Return (x, y) of the center of cell containing provided text 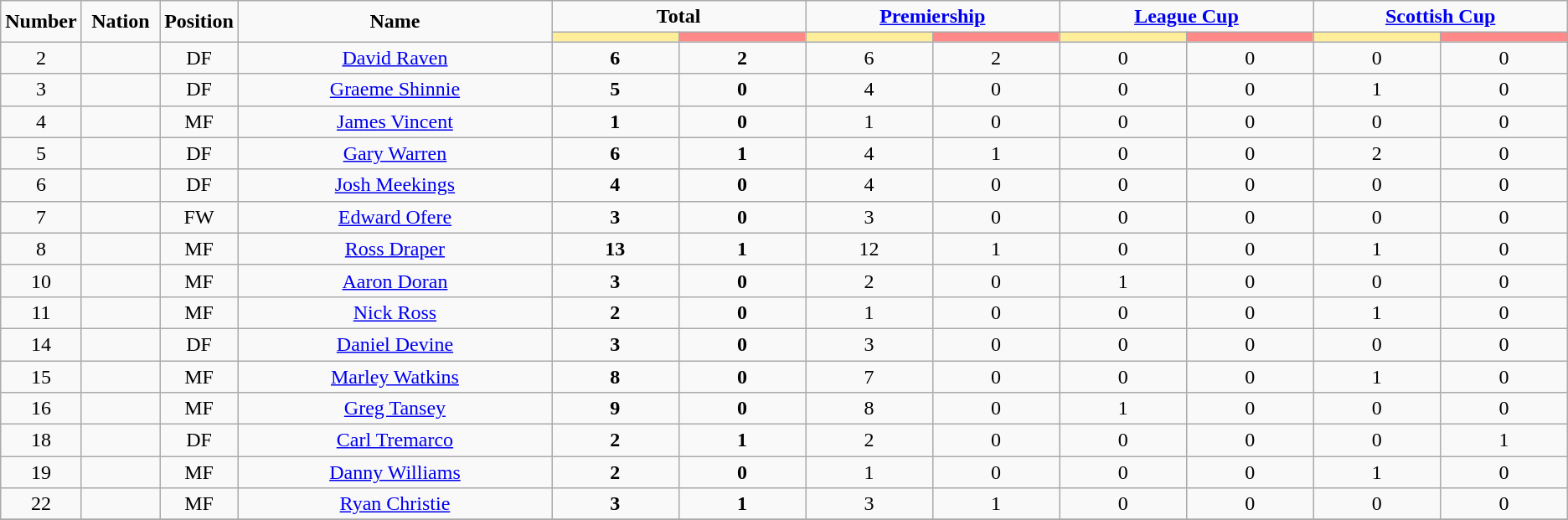
13 (615, 249)
9 (615, 409)
Premiership (933, 17)
Gary Warren (395, 153)
22 (41, 504)
15 (41, 376)
Marley Watkins (395, 376)
Number (41, 22)
League Cup (1186, 17)
Josh Meekings (395, 185)
Danny Williams (395, 472)
Nick Ross (395, 312)
14 (41, 344)
Nation (121, 22)
11 (41, 312)
19 (41, 472)
12 (869, 249)
16 (41, 409)
Carl Tremarco (395, 440)
Scottish Cup (1441, 17)
Position (199, 22)
Name (395, 22)
David Raven (395, 58)
Aaron Doran (395, 281)
James Vincent (395, 121)
FW (199, 217)
Edward Ofere (395, 217)
Ryan Christie (395, 504)
Graeme Shinnie (395, 90)
Greg Tansey (395, 409)
Total (678, 17)
Daniel Devine (395, 344)
Ross Draper (395, 249)
18 (41, 440)
10 (41, 281)
